Pinpoint the cell where the given text exists, returning its (x, y) midpoint coordinate. 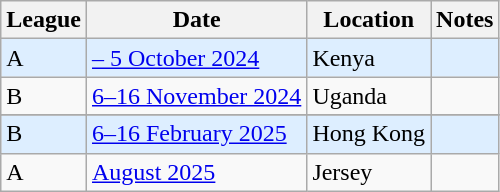
Location (369, 20)
Notes (465, 20)
August 2025 (196, 172)
Kenya (369, 58)
League (44, 20)
Jersey (369, 172)
Hong Kong (369, 134)
Uganda (369, 96)
– 5 October 2024 (196, 58)
Date (196, 20)
6–16 February 2025 (196, 134)
6–16 November 2024 (196, 96)
